Identify which cell holds the provided text, then report its [x, y] central coordinate. 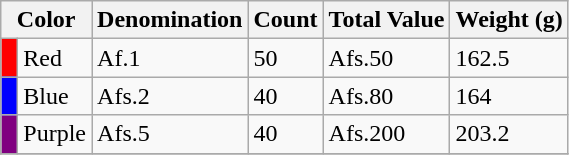
Color [46, 20]
Afs.50 [386, 58]
Weight (g) [509, 20]
Count [286, 20]
203.2 [509, 134]
Af.1 [170, 58]
Afs.2 [170, 96]
Denomination [170, 20]
Afs.5 [170, 134]
Blue [55, 96]
Purple [55, 134]
Red [55, 58]
Afs.80 [386, 96]
162.5 [509, 58]
164 [509, 96]
50 [286, 58]
Total Value [386, 20]
Afs.200 [386, 134]
